Capture the cell that displays the provided text and extract its (X, Y) central coordinate. 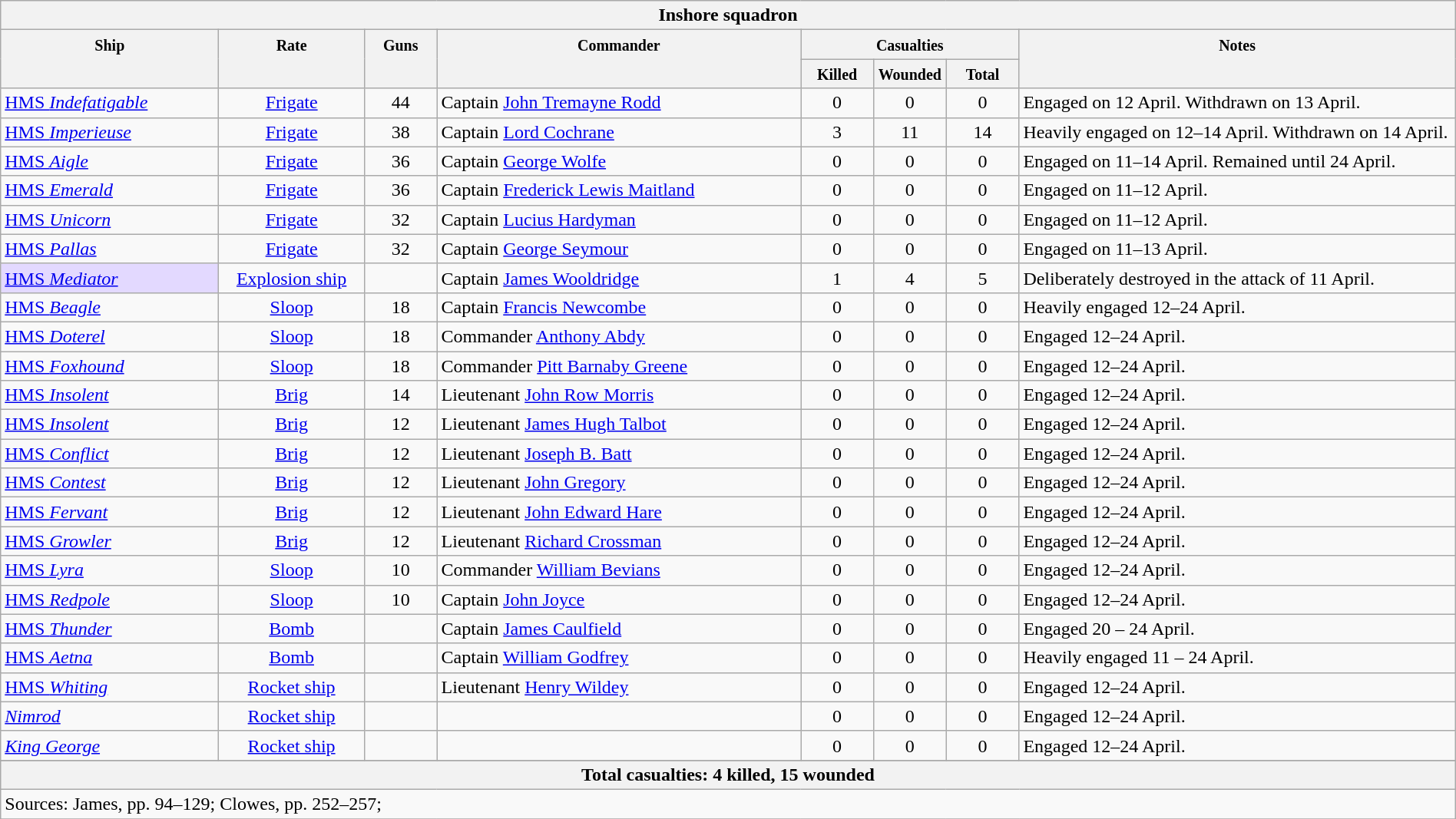
HMS Growler (110, 541)
Lieutenant John Edward Hare (619, 512)
HMS Mediator (110, 278)
Lieutenant Joseph B. Batt (619, 454)
Total (983, 74)
HMS Conflict (110, 454)
Lieutenant John Row Morris (619, 395)
1 (837, 278)
Guns (401, 59)
Captain George Wolfe (619, 161)
HMS Beagle (110, 307)
Commander Pitt Barnaby Greene (619, 366)
HMS Indefatigable (110, 103)
HMS Foxhound (110, 366)
Captain Francis Newcombe (619, 307)
Notes (1237, 59)
HMS Aetna (110, 658)
HMS Thunder (110, 629)
HMS Emerald (110, 190)
Commander William Bevians (619, 570)
Casualties (910, 45)
11 (909, 132)
Lieutenant Richard Crossman (619, 541)
Commander (619, 59)
5 (983, 278)
HMS Aigle (110, 161)
HMS Redpole (110, 599)
Commander Anthony Abdy (619, 336)
Lieutenant James Hugh Talbot (619, 424)
Ship (110, 59)
38 (401, 132)
HMS Contest (110, 483)
3 (837, 132)
Nimrod (110, 716)
Heavily engaged 12–24 April. (1237, 307)
HMS Pallas (110, 249)
Captain James Caulfield (619, 629)
Wounded (909, 74)
4 (909, 278)
Engaged on 11–14 April. Remained until 24 April. (1237, 161)
Lieutenant Henry Wildey (619, 687)
Captain John Joyce (619, 599)
Captain William Godfrey (619, 658)
Deliberately destroyed in the attack of 11 April. (1237, 278)
Inshore squadron (728, 15)
Captain Frederick Lewis Maitland (619, 190)
HMS Fervant (110, 512)
Captain John Tremayne Rodd (619, 103)
Lieutenant John Gregory (619, 483)
Engaged on 11–13 April. (1237, 249)
Rate (292, 59)
Explosion ship (292, 278)
Captain James Wooldridge (619, 278)
Total casualties: 4 killed, 15 wounded (728, 774)
Heavily engaged on 12–14 April. Withdrawn on 14 April. (1237, 132)
HMS Imperieuse (110, 132)
Captain Lord Cochrane (619, 132)
Heavily engaged 11 – 24 April. (1237, 658)
HMS Whiting (110, 687)
Engaged 20 – 24 April. (1237, 629)
Killed (837, 74)
HMS Doterel (110, 336)
HMS Unicorn (110, 220)
King George (110, 745)
44 (401, 103)
Captain George Seymour (619, 249)
Captain Lucius Hardyman (619, 220)
HMS Lyra (110, 570)
Sources: James, pp. 94–129; Clowes, pp. 252–257; (728, 804)
Engaged on 12 April. Withdrawn on 13 April. (1237, 103)
